Return the (X, Y) coordinate for the center point of the cell that contains the specified text.  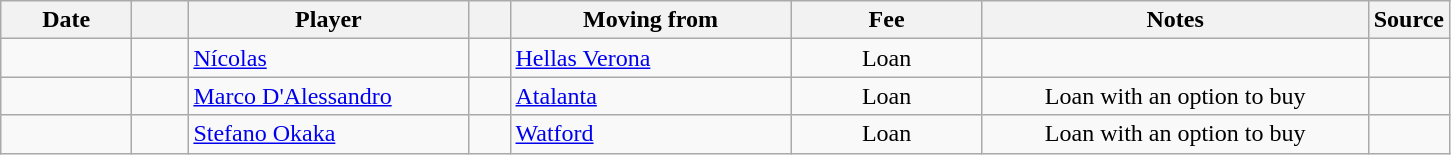
Atalanta (650, 96)
Date (66, 20)
Moving from (650, 20)
Stefano Okaka (328, 134)
Watford (650, 134)
Marco D'Alessandro (328, 96)
Source (1408, 20)
Nícolas (328, 58)
Hellas Verona (650, 58)
Notes (1175, 20)
Player (328, 20)
Fee (886, 20)
